Pinpoint the cell where the given text exists, returning its [X, Y] midpoint coordinate. 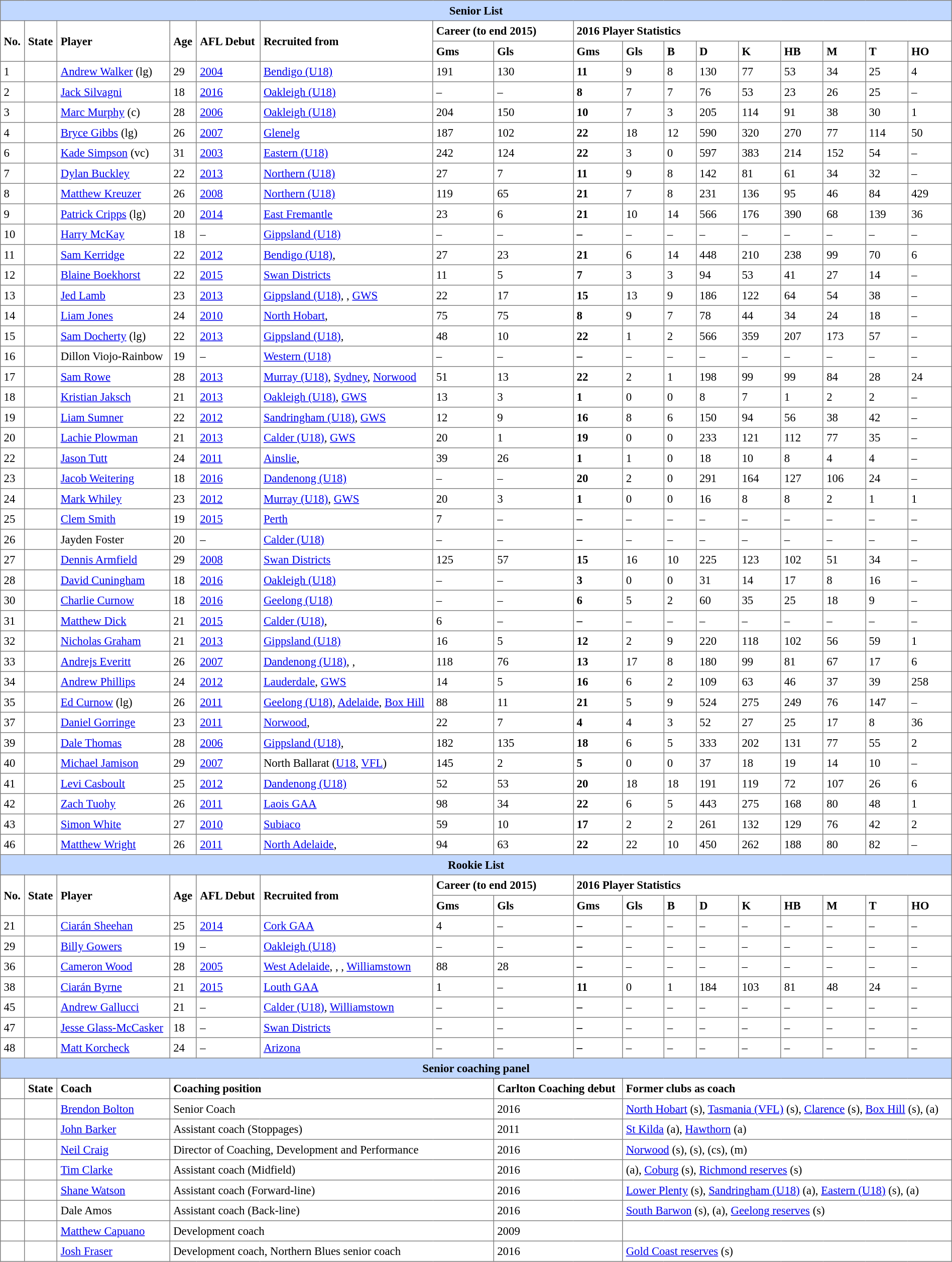
145 [463, 763]
St Kilda (a), Hawthorn (a) [787, 1129]
Jed Lamb [113, 295]
261 [717, 824]
Blaine Boekhorst [113, 275]
Subiaco [346, 824]
2009 [558, 1231]
Daniel Gorringe [113, 722]
383 [760, 153]
Jason Tutt [113, 458]
107 [844, 783]
Matthew Capuano [113, 1231]
233 [717, 437]
Calder (U18), GWS [346, 437]
168 [802, 804]
Development coach, Northern Blues senior coach [331, 1251]
Cork GAA [346, 926]
Lower Plenty (s), Sandringham (U18) (a), Eastern (U18) (s), (a) [787, 1190]
Jack Silvagni [113, 92]
91 [802, 112]
68 [844, 214]
Simon White [113, 824]
597 [717, 153]
Gold Coast reserves (s) [787, 1251]
Harry McKay [113, 234]
238 [802, 255]
Senior coaching panel [476, 1068]
Kristian Jaksch [113, 397]
43 [13, 824]
44 [760, 315]
121 [760, 437]
Cameron Wood [113, 966]
204 [463, 112]
443 [717, 804]
Dennis Armfield [113, 559]
Liam Jones [113, 315]
Bendigo (U18), [346, 255]
Marc Murphy (c) [113, 112]
East Fremantle [346, 214]
North Adelaide, [346, 844]
Billy Gowers [113, 946]
198 [717, 377]
125 [463, 559]
Senior List [476, 11]
2004 [228, 71]
Former clubs as coach [787, 1088]
Jayden Foster [113, 539]
Perth [346, 519]
429 [930, 193]
47 [13, 1027]
Tim Clarke [113, 1170]
Ciarán Byrne [113, 987]
Coach [113, 1088]
Ed Curnow (lg) [113, 702]
Glenelg [346, 133]
Assistant coach (Midfield) [331, 1170]
Nicholas Graham [113, 641]
70 [887, 255]
123 [760, 559]
67 [844, 661]
Matthew Kreuzer [113, 193]
Oakleigh (U18), GWS [346, 397]
Sam Docherty (lg) [113, 336]
Jesse Glass-McCasker [113, 1027]
Michael Jamison [113, 763]
55 [887, 743]
176 [760, 214]
Western (U18) [346, 356]
Liam Sumner [113, 417]
359 [760, 336]
64 [802, 295]
North Hobart (s), Tasmania (VFL) (s), Clarence (s), Box Hill (s), (a) [787, 1109]
103 [760, 987]
Sam Rowe [113, 377]
Geelong (U18) [346, 600]
Bryce Gibbs (lg) [113, 133]
Levi Casboult [113, 783]
291 [717, 478]
270 [802, 133]
106 [844, 478]
Andrew Phillips [113, 681]
65 [533, 193]
82 [887, 844]
127 [802, 478]
Geelong (U18), Adelaide, Box Hill [346, 702]
152 [844, 153]
Rookie List [476, 865]
139 [887, 214]
Matthew Wright [113, 844]
202 [760, 743]
188 [802, 844]
Andrew Walker (lg) [113, 71]
Dylan Buckley [113, 173]
72 [802, 783]
Dandenong (U18), , [346, 661]
450 [717, 844]
112 [802, 437]
142 [717, 173]
Gippsland (U18), , GWS [346, 295]
180 [717, 661]
Zach Tuohy [113, 804]
129 [802, 824]
West Adelaide, , , Williamstown [346, 966]
Development coach [331, 1231]
173 [844, 336]
220 [717, 641]
Murray (U18), Sydney, Norwood [346, 377]
Jacob Weitering [113, 478]
320 [760, 133]
33 [13, 661]
Calder (U18), [346, 621]
Calder (U18) [346, 539]
Dillon Viojo-Rainbow [113, 356]
184 [717, 987]
Carlton Coaching debut [558, 1088]
David Cuningham [113, 580]
North Hobart, [346, 315]
Ainslie, [346, 458]
147 [887, 702]
249 [802, 702]
136 [760, 193]
Kade Simpson (vc) [113, 153]
Lachie Plowman [113, 437]
186 [717, 295]
182 [463, 743]
Laois GAA [346, 804]
Clem Smith [113, 519]
John Barker [113, 1129]
207 [802, 336]
78 [717, 315]
258 [930, 681]
2005 [228, 966]
Assistant coach (Back-line) [331, 1210]
590 [717, 133]
Norwood, [346, 722]
Norwood (s), (s), (cs), (m) [787, 1150]
Matthew Dick [113, 621]
214 [802, 153]
45 [13, 1007]
390 [802, 214]
Dale Thomas [113, 743]
Josh Fraser [113, 1251]
61 [802, 173]
Senior Coach [331, 1109]
Ciarán Sheehan [113, 926]
164 [760, 478]
124 [533, 153]
262 [760, 844]
Arizona [346, 1048]
205 [717, 112]
Patrick Cripps (lg) [113, 214]
132 [760, 824]
Calder (U18), Williamstown [346, 1007]
231 [717, 193]
131 [802, 743]
242 [463, 153]
Andrejs Everitt [113, 661]
524 [717, 702]
Assistant coach (Stoppages) [331, 1129]
109 [717, 681]
North Ballarat (U18, VFL) [346, 763]
210 [760, 255]
South Barwon (s), (a), Geelong reserves (s) [787, 1210]
122 [760, 295]
Charlie Curnow [113, 600]
Mark Whiley [113, 499]
Matt Korcheck [113, 1048]
40 [13, 763]
Neil Craig [113, 1150]
Director of Coaching, Development and Performance [331, 1150]
135 [533, 743]
333 [717, 743]
Sandringham (U18), GWS [346, 417]
Murray (U18), GWS [346, 499]
Dale Amos [113, 1210]
60 [717, 600]
95 [802, 193]
Lauderdale, GWS [346, 681]
Brendon Bolton [113, 1109]
Bendigo (U18) [346, 71]
Shane Watson [113, 1190]
50 [930, 133]
448 [717, 255]
Assistant coach (Forward-line) [331, 1190]
Louth GAA [346, 987]
Andrew Gallucci [113, 1007]
187 [463, 133]
Sam Kerridge [113, 255]
Eastern (U18) [346, 153]
225 [717, 559]
(a), Coburg (s), Richmond reserves (s) [787, 1170]
98 [463, 804]
Coaching position [331, 1088]
2003 [228, 153]
